Locate the cell with the specified text and output its [x, y] center coordinate. 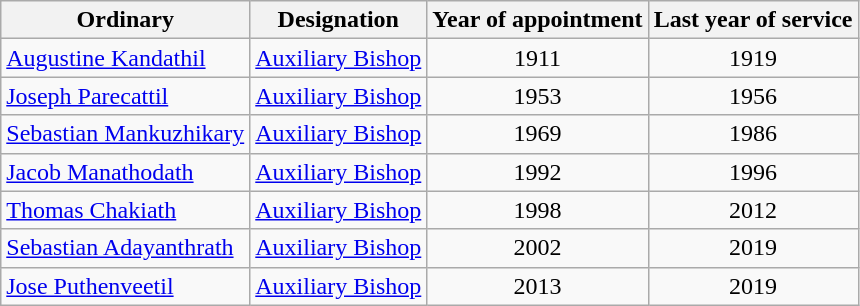
2002 [538, 248]
Joseph Parecattil [126, 96]
Last year of service [753, 20]
Year of appointment [538, 20]
Augustine Kandathil [126, 58]
1911 [538, 58]
Designation [338, 20]
2013 [538, 286]
1996 [753, 172]
Thomas Chakiath [126, 210]
1986 [753, 134]
Jose Puthenveetil [126, 286]
1992 [538, 172]
Sebastian Adayanthrath [126, 248]
Sebastian Mankuzhikary [126, 134]
1956 [753, 96]
1998 [538, 210]
1919 [753, 58]
Jacob Manathodath [126, 172]
1953 [538, 96]
2012 [753, 210]
Ordinary [126, 20]
1969 [538, 134]
